Identify which cell holds the provided text, then report its [X, Y] central coordinate. 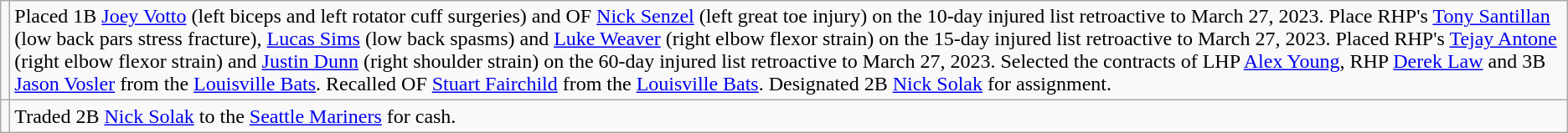
Traded 2B Nick Solak to the Seattle Mariners for cash. [789, 116]
